Output the (X, Y) coordinate of the center of the cell containing the given text.  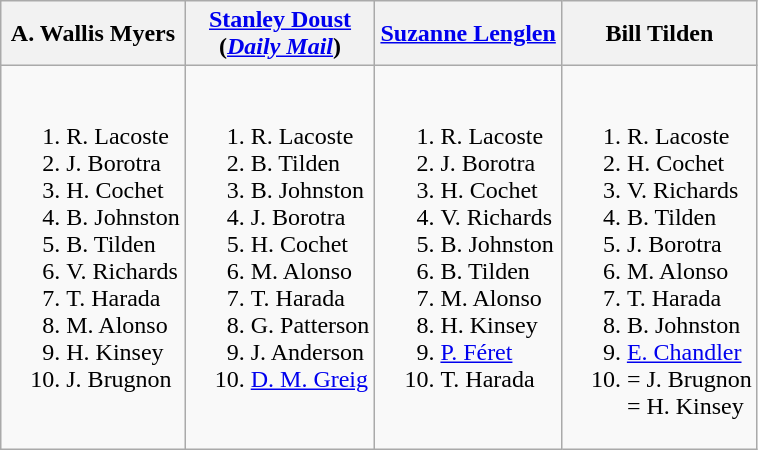
Bill Tilden (659, 34)
R. Lacoste H. Cochet V. Richards B. Tilden J. Borotra M. Alonso T. Harada B. Johnston E. Chandler= J. Brugnon= H. Kinsey (659, 258)
R. Lacoste J. Borotra H. Cochet B. Johnston B. Tilden V. Richards T. Harada M. Alonso H. Kinsey J. Brugnon (93, 258)
Suzanne Lenglen (468, 34)
R. Lacoste J. Borotra H. Cochet V. Richards B. Johnston B. Tilden M. Alonso H. Kinsey P. Féret T. Harada (468, 258)
R. Lacoste B. Tilden B. Johnston J. Borotra H. Cochet M. Alonso T. Harada G. Patterson J. Anderson D. M. Greig (280, 258)
A. Wallis Myers (93, 34)
Stanley Doust(Daily Mail) (280, 34)
